Detect which cell encompasses the target text, then output its (X, Y) center coordinate. 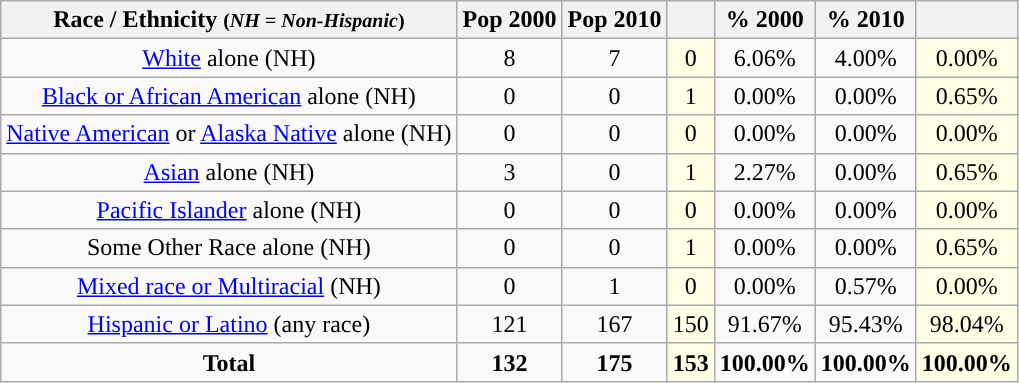
3 (510, 172)
98.04% (966, 324)
Some Other Race alone (NH) (229, 248)
Total (229, 362)
121 (510, 324)
0.57% (866, 286)
% 2000 (764, 20)
132 (510, 362)
8 (510, 58)
6.06% (764, 58)
% 2010 (866, 20)
150 (690, 324)
Pacific Islander alone (NH) (229, 210)
153 (690, 362)
Pop 2010 (614, 20)
Native American or Alaska Native alone (NH) (229, 134)
95.43% (866, 324)
Black or African American alone (NH) (229, 96)
Hispanic or Latino (any race) (229, 324)
Pop 2000 (510, 20)
Mixed race or Multiracial (NH) (229, 286)
White alone (NH) (229, 58)
Asian alone (NH) (229, 172)
2.27% (764, 172)
Race / Ethnicity (NH = Non-Hispanic) (229, 20)
7 (614, 58)
167 (614, 324)
4.00% (866, 58)
91.67% (764, 324)
175 (614, 362)
